Extract the (X, Y) coordinate from the center of the cell holding the provided text.  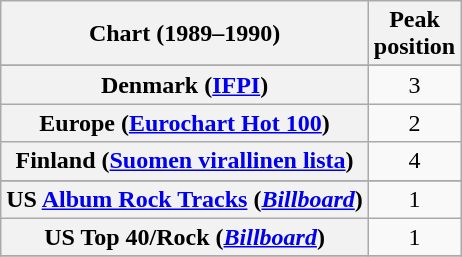
Europe (Eurochart Hot 100) (185, 123)
Finland (Suomen virallinen lista) (185, 161)
Chart (1989–1990) (185, 34)
Denmark (IFPI) (185, 85)
US Album Rock Tracks (Billboard) (185, 199)
Peakposition (414, 34)
2 (414, 123)
3 (414, 85)
4 (414, 161)
US Top 40/Rock (Billboard) (185, 237)
